Identify which cell holds the provided text, then report its [X, Y] central coordinate. 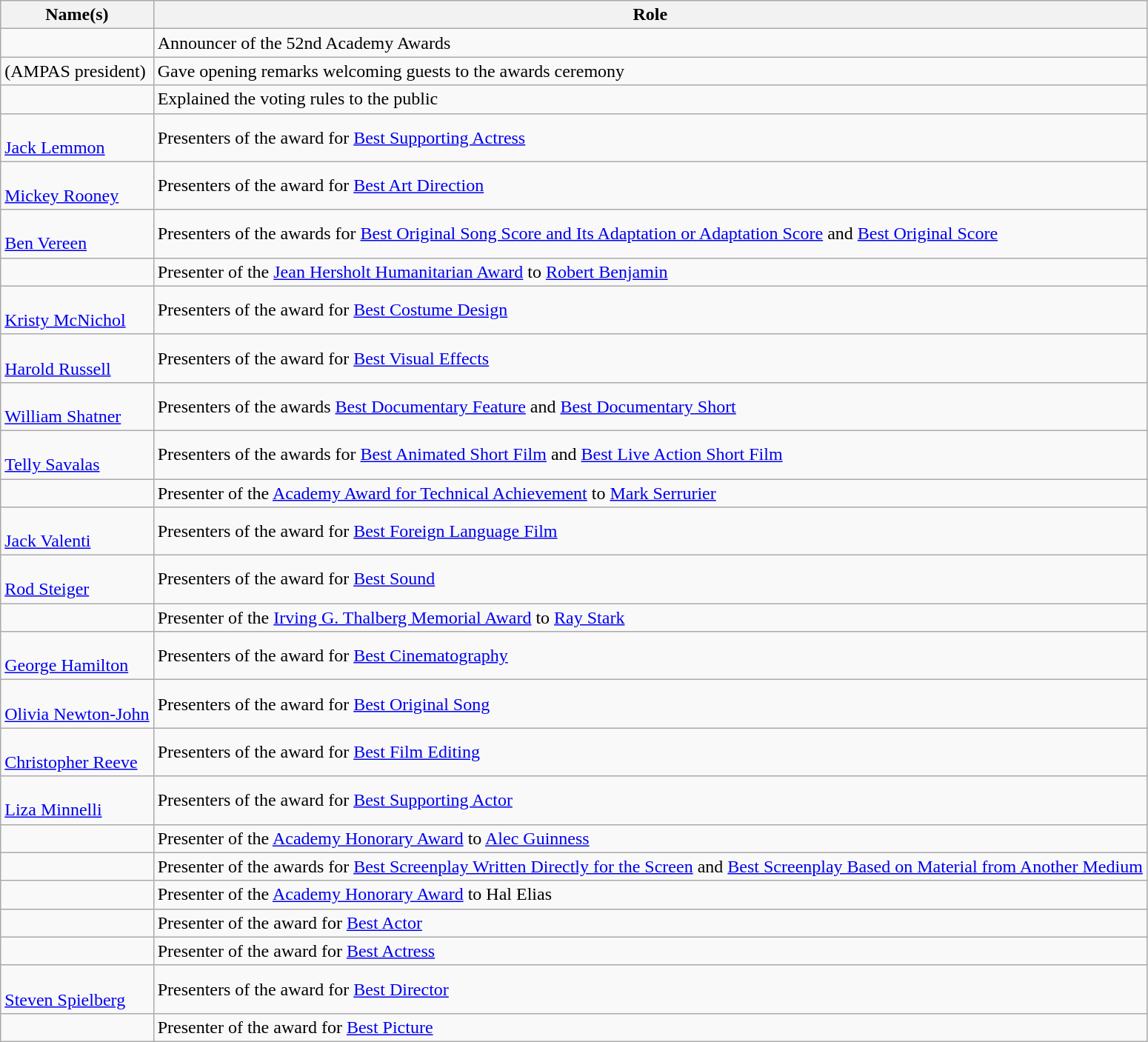
Gave opening remarks welcoming guests to the awards ceremony [650, 71]
Presenter of the Jean Hersholt Humanitarian Award to Robert Benjamin [650, 272]
Presenters of the award for Best Sound [650, 579]
Jack Lemmon [77, 138]
Announcer of the 52nd Academy Awards [650, 43]
Liza Minnelli [77, 800]
George Hamilton [77, 656]
Presenters of the awards for Best Animated Short Film and Best Live Action Short Film [650, 455]
Presenters of the award for Best Visual Effects [650, 358]
Presenters of the award for Best Supporting Actor [650, 800]
Telly Savalas [77, 455]
William Shatner [77, 406]
Presenters of the award for Best Cinematography [650, 656]
Presenter of the award for Best Actor [650, 923]
Presenters of the awards Best Documentary Feature and Best Documentary Short [650, 406]
Christopher Reeve [77, 752]
Kristy McNichol [77, 310]
Rod Steiger [77, 579]
Presenters of the awards for Best Original Song Score and Its Adaptation or Adaptation Score and Best Original Score [650, 234]
Role [650, 15]
Presenter of the awards for Best Screenplay Written Directly for the Screen and Best Screenplay Based on Material from Another Medium [650, 866]
Presenters of the award for Best Art Direction [650, 185]
Presenters of the award for Best Foreign Language Film [650, 532]
Presenters of the award for Best Supporting Actress [650, 138]
(AMPAS president) [77, 71]
Presenter of the award for Best Picture [650, 1027]
Explained the voting rules to the public [650, 99]
Mickey Rooney [77, 185]
Presenters of the award for Best Original Song [650, 704]
Presenters of the award for Best Director [650, 989]
Presenter of the Academy Honorary Award to Hal Elias [650, 895]
Steven Spielberg [77, 989]
Harold Russell [77, 358]
Presenter of the award for Best Actress [650, 951]
Presenters of the award for Best Film Editing [650, 752]
Presenters of the award for Best Costume Design [650, 310]
Presenter of the Irving G. Thalberg Memorial Award to Ray Stark [650, 618]
Presenter of the Academy Honorary Award to Alec Guinness [650, 838]
Jack Valenti [77, 532]
Olivia Newton-John [77, 704]
Name(s) [77, 15]
Ben Vereen [77, 234]
Presenter of the Academy Award for Technical Achievement to Mark Serrurier [650, 492]
